Return (x, y) of the center of cell containing provided text 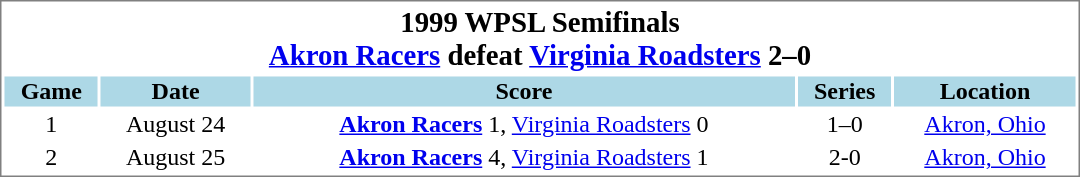
Series (845, 91)
Score (524, 91)
1999 WPSL SemifinalsAkron Racers defeat Virginia Roadsters 2–0 (540, 38)
Location (984, 91)
1 (51, 125)
1–0 (845, 125)
August 24 (176, 125)
2-0 (845, 157)
Date (176, 91)
Akron Racers 1, Virginia Roadsters 0 (524, 125)
Game (51, 91)
Akron Racers 4, Virginia Roadsters 1 (524, 157)
2 (51, 157)
August 25 (176, 157)
